Find where the given text appears and provide that cell's center as [x, y] coordinate. 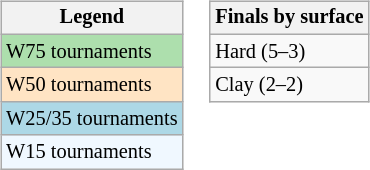
W50 tournaments [92, 85]
Finals by surface [289, 18]
W15 tournaments [92, 152]
W25/35 tournaments [92, 119]
Clay (2–2) [289, 85]
Legend [92, 18]
Hard (5–3) [289, 51]
W75 tournaments [92, 51]
